Provide the (X, Y) coordinate of the cell's center where the given text is located.  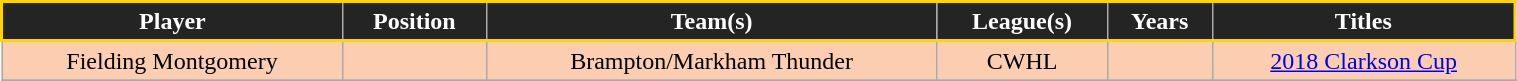
Player (172, 22)
Team(s) (712, 22)
Position (415, 22)
Titles (1364, 22)
Brampton/Markham Thunder (712, 60)
2018 Clarkson Cup (1364, 60)
League(s) (1022, 22)
CWHL (1022, 60)
Years (1160, 22)
Fielding Montgomery (172, 60)
